For the text-containing cell, return its midpoint in [x, y] coordinate format. 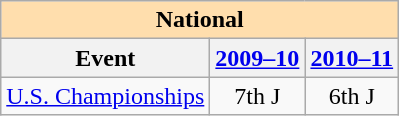
6th J [352, 96]
2009–10 [258, 58]
7th J [258, 96]
U.S. Championships [106, 96]
Event [106, 58]
National [200, 20]
2010–11 [352, 58]
